Provide the [x, y] coordinate of the cell's center where the given text is located.  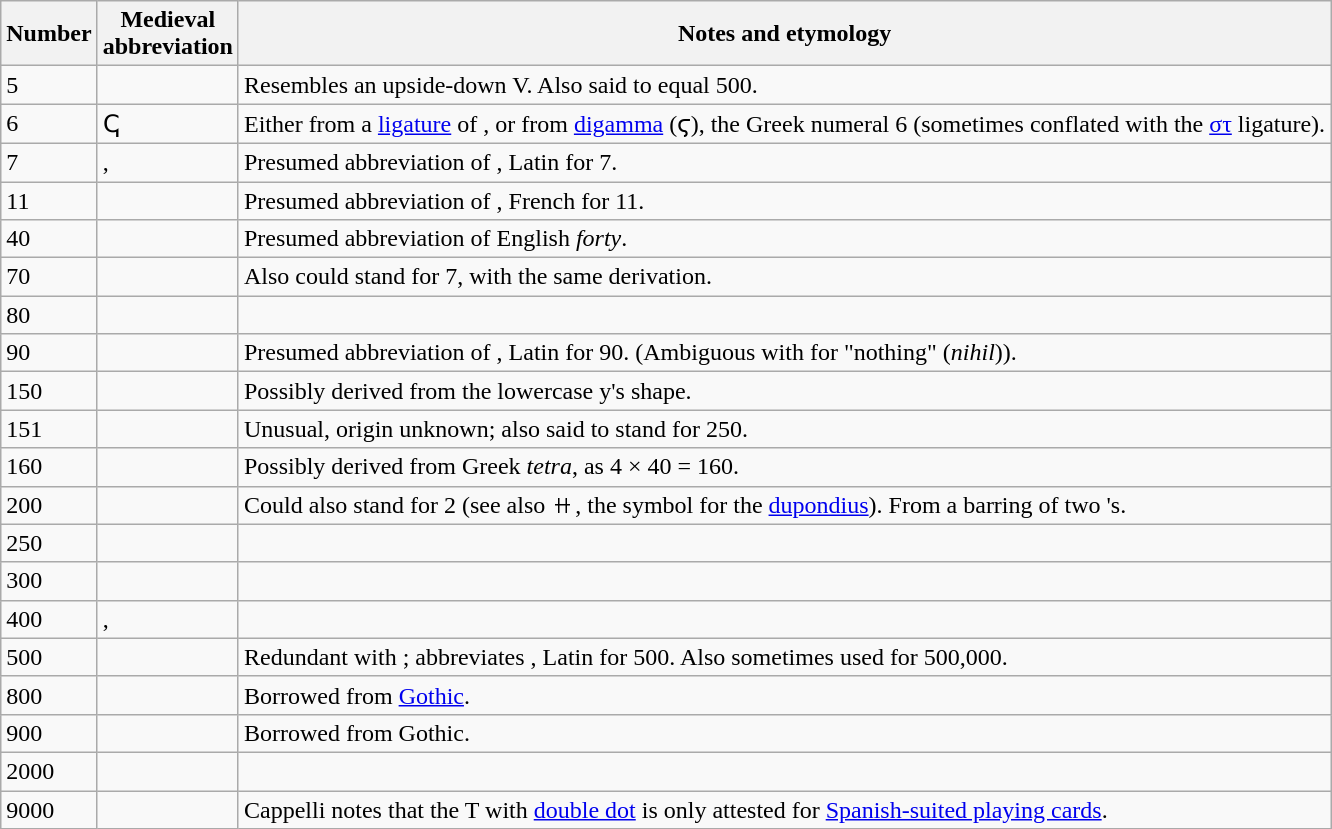
80 [49, 315]
Presumed abbreviation of , Latin for 90. (Ambiguous with for "nothing" (nihil)). [784, 353]
6 [49, 124]
9000 [49, 809]
40 [49, 239]
ↅ [168, 124]
151 [49, 429]
5 [49, 85]
Unusual, origin unknown; also said to stand for 250. [784, 429]
250 [49, 543]
500 [49, 657]
2000 [49, 771]
Resembles an upside-down V. Also said to equal 500. [784, 85]
Either from a ligature of , or from digamma (ϛ), the Greek numeral 6 (sometimes conflated with the στ ligature). [784, 124]
Could also stand for 2 (see also 𐆙, the symbol for the dupondius). From a barring of two 's. [784, 505]
800 [49, 695]
11 [49, 201]
160 [49, 467]
Possibly derived from the lowercase y's shape. [784, 391]
200 [49, 505]
Medievalabbreviation [168, 34]
70 [49, 277]
900 [49, 733]
7 [49, 162]
90 [49, 353]
Cappelli notes that the T with double dot is only attested for Spanish-suited playing cards. [784, 809]
Also could stand for 7, with the same derivation. [784, 277]
300 [49, 581]
Redundant with ; abbreviates , Latin for 500. Also sometimes used for 500,000. [784, 657]
Presumed abbreviation of English forty. [784, 239]
Notes and etymology [784, 34]
Presumed abbreviation of , French for 11. [784, 201]
Possibly derived from Greek tetra, as 4 × 40 = 160. [784, 467]
400 [49, 619]
150 [49, 391]
Presumed abbreviation of , Latin for 7. [784, 162]
Number [49, 34]
